Provide the [X, Y] coordinate of the cell's center where the given text is located.  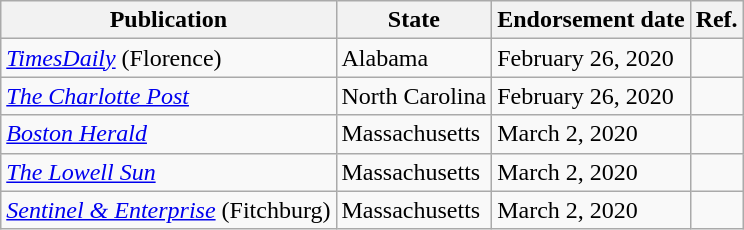
The Charlotte Post [168, 96]
North Carolina [414, 96]
Boston Herald [168, 134]
State [414, 20]
Sentinel & Enterprise (Fitchburg) [168, 210]
Ref. [716, 20]
Alabama [414, 58]
The Lowell Sun [168, 172]
TimesDaily (Florence) [168, 58]
Publication [168, 20]
Endorsement date [591, 20]
